Detect which cell encompasses the target text, then output its (X, Y) center coordinate. 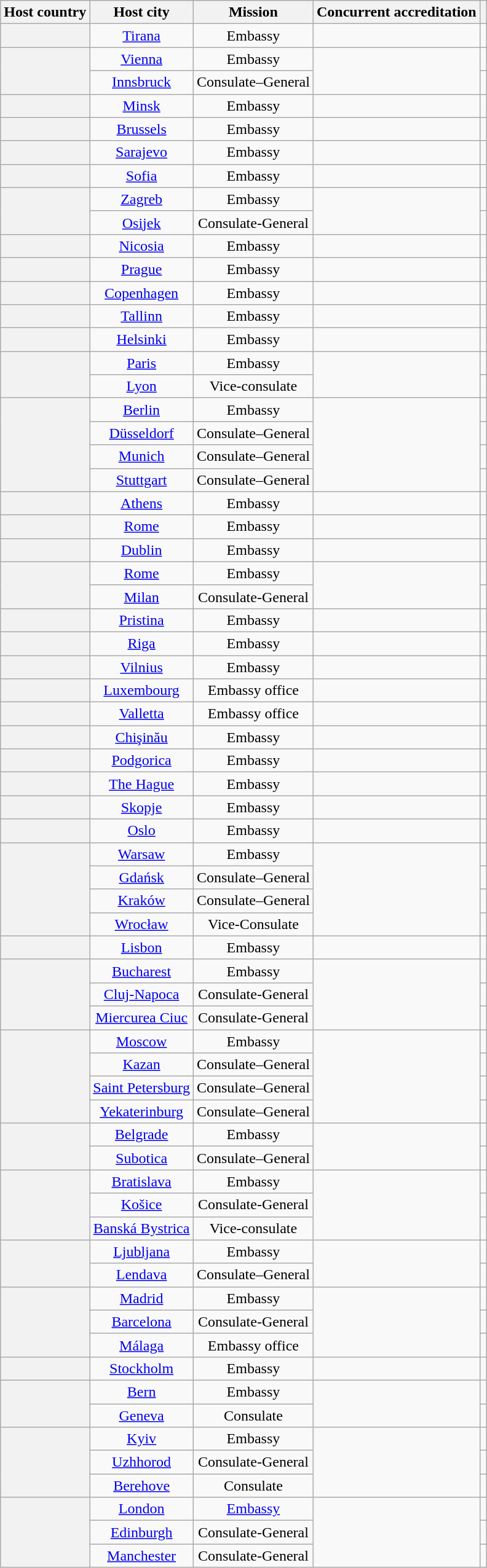
Banská Bystrica (141, 1228)
Munich (141, 457)
Pristina (141, 620)
Milan (141, 597)
Prague (141, 269)
Bern (141, 1392)
Podgorica (141, 761)
Geneva (141, 1415)
Moscow (141, 1041)
Sarajevo (141, 152)
Kyiv (141, 1439)
Kraków (141, 901)
Wrocław (141, 924)
Manchester (141, 1556)
Chişinău (141, 737)
Bratislava (141, 1182)
Osijek (141, 222)
Copenhagen (141, 293)
Tallinn (141, 316)
Belgrade (141, 1135)
Barcelona (141, 1322)
Concurrent accreditation (396, 12)
Paris (141, 363)
Luxembourg (141, 691)
Innsbruck (141, 82)
Košice (141, 1205)
Nicosia (141, 246)
Host country (46, 12)
Skopje (141, 807)
Saint Petersburg (141, 1088)
Berlin (141, 410)
Athens (141, 503)
Oslo (141, 831)
The Hague (141, 784)
Helsinki (141, 340)
Cluj-Napoca (141, 994)
Dublin (141, 550)
Mission (253, 12)
Lendava (141, 1275)
Vienna (141, 59)
Yekaterinburg (141, 1111)
Madrid (141, 1298)
Lyon (141, 386)
Stockholm (141, 1368)
Sofia (141, 176)
Málaga (141, 1345)
Uzhhorod (141, 1462)
Lisbon (141, 947)
Riga (141, 643)
Subotica (141, 1158)
Gdańsk (141, 877)
Minsk (141, 106)
Warsaw (141, 854)
Bucharest (141, 971)
London (141, 1509)
Stuttgart (141, 480)
Vice-Consulate (253, 924)
Kazan (141, 1065)
Vilnius (141, 667)
Host city (141, 12)
Tirana (141, 36)
Edinburgh (141, 1532)
Berehove (141, 1486)
Ljubljana (141, 1252)
Zagreb (141, 199)
Valletta (141, 714)
Brussels (141, 129)
Miercurea Ciuc (141, 1017)
Düsseldorf (141, 433)
